Output the (x, y) coordinate of the center of the cell containing the given text.  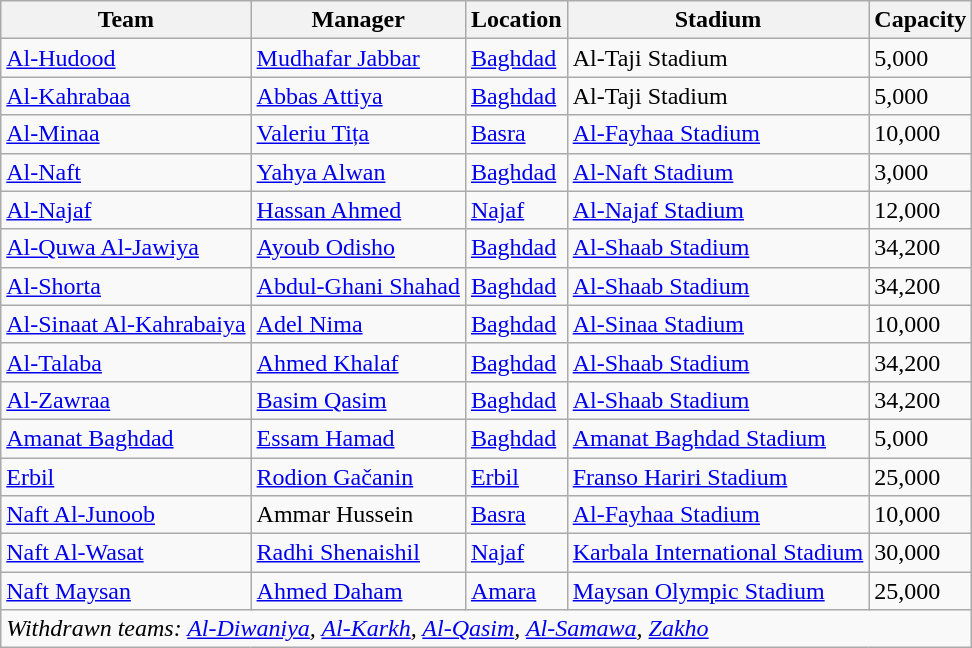
Al-Hudood (126, 58)
Karbala International Stadium (718, 553)
3,000 (920, 172)
Abbas Attiya (358, 96)
Yahya Alwan (358, 172)
Al-Naft Stadium (718, 172)
Ahmed Daham (358, 591)
12,000 (920, 210)
Al-Shorta (126, 286)
Amanat Baghdad Stadium (718, 438)
Radhi Shenaishil (358, 553)
Basim Qasim (358, 400)
Al-Naft (126, 172)
Al-Talaba (126, 362)
Hassan Ahmed (358, 210)
Al-Najaf Stadium (718, 210)
Capacity (920, 20)
Team (126, 20)
Al-Sinaa Stadium (718, 324)
Ahmed Khalaf (358, 362)
Amara (516, 591)
Al-Kahrabaa (126, 96)
Naft Maysan (126, 591)
Naft Al-Wasat (126, 553)
Ayoub Odisho (358, 248)
Location (516, 20)
Abdul-Ghani Shahad (358, 286)
Naft Al-Junoob (126, 515)
Withdrawn teams: Al-Diwaniya, Al-Karkh, Al-Qasim, Al-Samawa, Zakho (486, 629)
Valeriu Tița (358, 134)
Amanat Baghdad (126, 438)
30,000 (920, 553)
Franso Hariri Stadium (718, 477)
Al-Zawraa (126, 400)
Essam Hamad (358, 438)
Al-Quwa Al-Jawiya (126, 248)
Maysan Olympic Stadium (718, 591)
Mudhafar Jabbar (358, 58)
Manager (358, 20)
Al-Sinaat Al-Kahrabaiya (126, 324)
Stadium (718, 20)
Rodion Gačanin (358, 477)
Adel Nima (358, 324)
Al-Najaf (126, 210)
Al-Minaa (126, 134)
Ammar Hussein (358, 515)
